Return the [x, y] coordinate for the center point of the cell that contains the specified text.  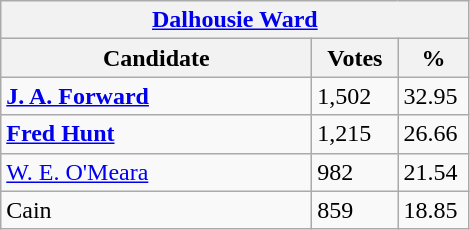
18.85 [434, 210]
Dalhousie Ward [235, 20]
1,215 [355, 134]
W. E. O'Meara [156, 172]
982 [355, 172]
32.95 [434, 96]
Votes [355, 58]
Candidate [156, 58]
26.66 [434, 134]
J. A. Forward [156, 96]
Cain [156, 210]
1,502 [355, 96]
% [434, 58]
21.54 [434, 172]
859 [355, 210]
Fred Hunt [156, 134]
